Identify which cell holds the provided text, then report its (X, Y) central coordinate. 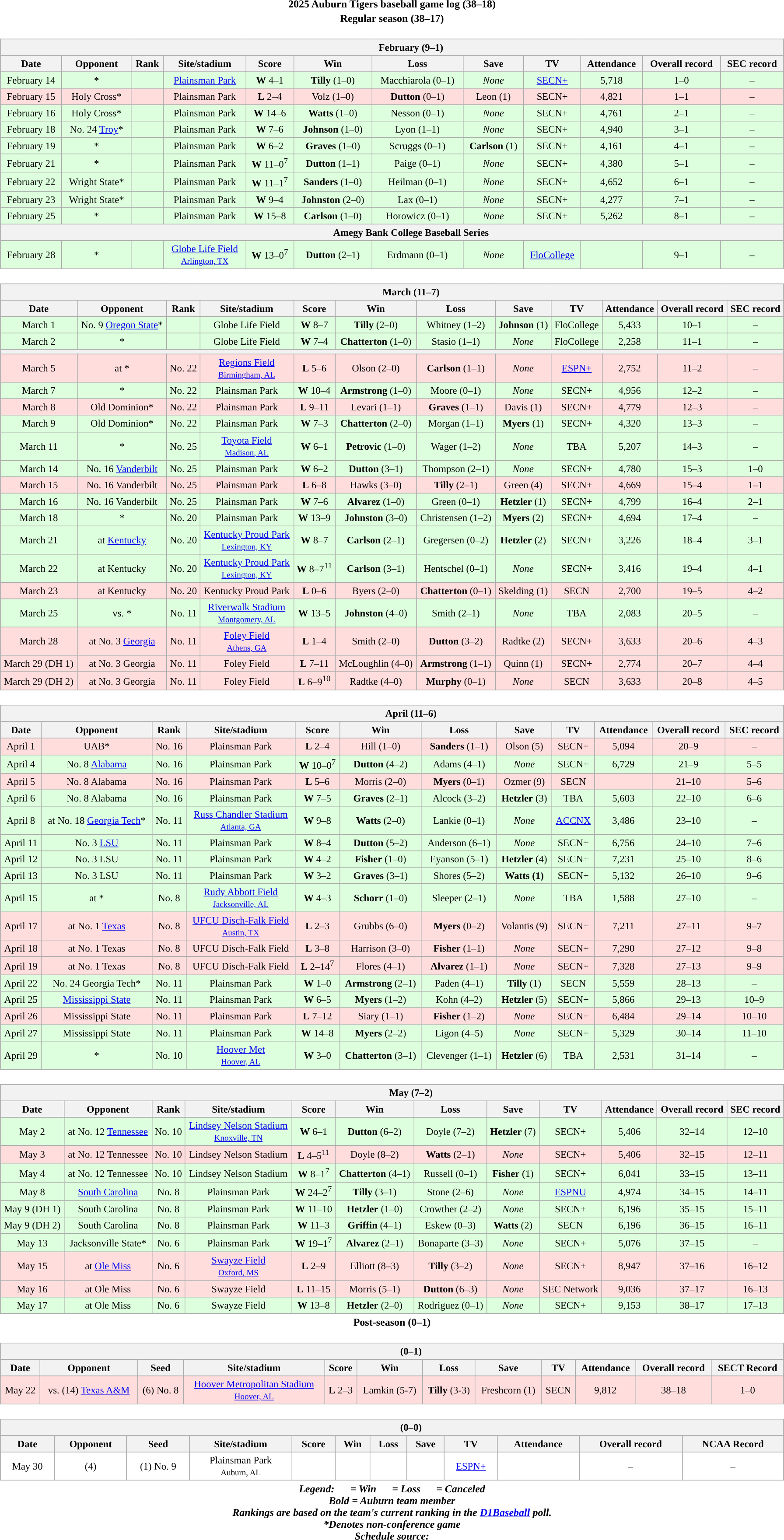
4,380 (612, 163)
Dutton (3–1) (376, 469)
11–2 (692, 368)
Riverwalk StadiumMontgomery, AL (247, 613)
34–15 (692, 1191)
7–6 (754, 843)
30–14 (689, 1033)
Radtke (4–0) (376, 681)
Doyle (8–2) (374, 1155)
14–3 (692, 446)
No. 24 Georgia Tech* (97, 983)
9–6 (754, 875)
Morgan (1–1) (456, 423)
Tilly (3–2) (451, 1266)
7,290 (623, 948)
Dutton (1–1) (332, 163)
24–10 (689, 843)
Johnston (4–0) (376, 613)
W 8–711 (314, 569)
21–9 (689, 764)
5,094 (623, 746)
March 29 (DH 1) (39, 664)
Jacksonville State* (108, 1243)
4,821 (612, 97)
4,320 (630, 423)
Kentucky Proud Park (247, 591)
March 25 (39, 613)
April 27 (21, 1033)
19–4 (692, 569)
6,041 (629, 1173)
May 13 (32, 1243)
15–3 (692, 469)
Toyota FieldMadison, AL (247, 446)
17–13 (756, 1305)
W 10–07 (318, 764)
33–15 (692, 1173)
(1) No. 9 (158, 1466)
vs. (14) Texas A&M (89, 1389)
Plainsman ParkAuburn, AL (241, 1466)
Quinn (1) (523, 664)
5–1 (681, 163)
W 24–27 (313, 1191)
4–2 (755, 591)
Horowicz (0–1) (417, 216)
Tilly (3-3) (449, 1389)
11–1 (692, 341)
April 11 (21, 843)
27–13 (689, 966)
Tilly (1) (524, 983)
5,559 (623, 983)
4,652 (612, 182)
Carlson (2–1) (376, 540)
W 11–10 (313, 1209)
4–5 (755, 681)
March 9 (39, 423)
Grubbs (6–0) (381, 926)
March 2 (39, 341)
15–4 (692, 485)
May 2 (32, 1131)
Lax (0–1) (417, 199)
W 10–4 (314, 391)
Eyanson (5–1) (459, 859)
21–10 (689, 781)
Tilly (2–1) (456, 485)
38–17 (692, 1305)
Armstrong (1–0) (376, 391)
Watts (2–0) (381, 820)
Byers (2–0) (376, 591)
Watts (2) (513, 1225)
Morris (2–0) (381, 781)
(0–0) (392, 1427)
Doyle (7–2) (451, 1131)
Alvarez (1–0) (376, 501)
27–11 (689, 926)
Hentschel (0–1) (456, 569)
2,774 (630, 664)
37–17 (692, 1288)
L 7–11 (314, 664)
May 3 (32, 1155)
L 6–8 (314, 485)
April 1 (21, 746)
Dutton (5–2) (381, 843)
Armstrong (2–1) (381, 983)
May 22 (20, 1389)
April 13 (21, 875)
Leon (1) (493, 97)
W 4–1 (269, 80)
Myers (0–1) (459, 781)
Alcock (3–2) (459, 798)
9–7 (754, 926)
May 15 (32, 1266)
April 12 (21, 859)
20–9 (689, 746)
Clevenger (1–1) (459, 1055)
13–11 (756, 1173)
4,956 (630, 391)
6,756 (623, 843)
April 18 (21, 948)
Myers (0–2) (459, 926)
35–15 (692, 1209)
Johnston (2–0) (332, 199)
May 8 (32, 1191)
Myers (1–2) (381, 1000)
Ligon (4–5) (459, 1033)
Foley FieldAthens, GA (247, 641)
Whitney (1–2) (456, 325)
W 14–6 (269, 113)
Lindsey Nelson StadiumKnoxville, TN (238, 1131)
Dutton (2–1) (332, 255)
10–9 (754, 1000)
Paige (0–1) (417, 163)
6,729 (623, 764)
March 7 (39, 391)
March 22 (39, 569)
L 4–511 (313, 1155)
Heilman (0–1) (417, 182)
5–5 (754, 764)
Smith (2–0) (376, 641)
12–3 (692, 407)
March 28 (39, 641)
Graves (3–1) (381, 875)
32–15 (692, 1155)
April 4 (21, 764)
W 13–8 (313, 1305)
5,329 (623, 1033)
4,799 (630, 501)
Hetzler (1) (523, 501)
8–6 (754, 859)
25–10 (689, 859)
April 22 (21, 983)
W 1–0 (318, 983)
29–13 (689, 1000)
Johnston (3–0) (376, 518)
5,603 (623, 798)
Kohn (4–2) (459, 1000)
Fisher (1) (513, 1173)
W 13–5 (314, 613)
W 15–8 (269, 216)
Myers (2–2) (381, 1033)
7,211 (623, 926)
Crowther (2–2) (451, 1209)
3,416 (630, 569)
Murphy (0–1) (456, 681)
6,484 (623, 1016)
February (9–1) (392, 47)
27–10 (689, 898)
Christensen (1–2) (456, 518)
10–1 (692, 325)
12–11 (756, 1155)
Eskew (0–3) (451, 1225)
ACCNX (574, 820)
12–2 (692, 391)
37–15 (692, 1243)
20–6 (692, 641)
Paden (4–1) (459, 983)
W 7–3 (314, 423)
Armstrong (1–1) (456, 664)
2,752 (630, 368)
Johnson (1) (523, 325)
March (11–7) (392, 292)
4,761 (612, 113)
Smith (2–1) (456, 613)
2,700 (630, 591)
May 9 (DH 1) (32, 1209)
5–6 (754, 781)
February 23 (31, 199)
Chatterton (0–1) (456, 591)
vs. * (122, 613)
Lamkin (5-7) (390, 1389)
18–4 (692, 540)
April 19 (21, 966)
22–10 (689, 798)
February 22 (31, 182)
6–1 (681, 182)
March 21 (39, 540)
McLoughlin (4–0) (376, 664)
SECT Record (747, 1368)
20–5 (692, 613)
March 16 (39, 501)
W 14–8 (318, 1033)
Elliott (8–3) (374, 1266)
SEC Network (570, 1288)
W 9–4 (269, 199)
Hetzler (1–0) (374, 1209)
Dutton (6–2) (374, 1131)
Alvarez (1–1) (459, 966)
April 25 (21, 1000)
W 19–17 (313, 1243)
16–13 (756, 1288)
7–1 (681, 199)
20–7 (692, 664)
Dutton (0–1) (417, 97)
16–11 (756, 1225)
Hetzler (3) (524, 798)
May 16 (32, 1288)
W 8–4 (318, 843)
5,718 (612, 80)
38–18 (674, 1389)
Davis (1) (523, 407)
8,947 (629, 1266)
No. 24 Troy* (96, 129)
Rodriguez (0–1) (451, 1305)
L 0–6 (314, 591)
31–14 (689, 1055)
March 8 (39, 407)
Lankie (0–1) (459, 820)
UFCU Disch-Falk FieldAustin, TX (241, 926)
20–8 (692, 681)
W 9–8 (318, 820)
Freshcorn (1) (508, 1389)
26–10 (689, 875)
4,780 (630, 469)
Hawks (3–0) (376, 485)
February 19 (31, 146)
April 29 (21, 1055)
April (11–6) (392, 714)
Alvarez (2–1) (374, 1243)
Graves (1–1) (456, 407)
14–11 (756, 1191)
Hill (1–0) (381, 746)
Harrison (3–0) (381, 948)
Sanders (1–1) (459, 746)
23–10 (689, 820)
Watts (1–0) (332, 113)
Tilly (3–1) (374, 1191)
4–3 (755, 641)
February 15 (31, 97)
Amegy Bank College Baseball Series (392, 232)
7,231 (623, 859)
W 11–17 (269, 182)
1,588 (623, 898)
Bonaparte (3–3) (451, 1243)
Sanders (1–0) (332, 182)
Ozmer (9) (524, 781)
Shores (5–2) (459, 875)
Carlson (3–1) (376, 569)
19–5 (692, 591)
5,433 (630, 325)
Graves (2–1) (381, 798)
February 16 (31, 113)
February 25 (31, 216)
L 2–147 (318, 966)
March 15 (39, 485)
Skelding (1) (523, 591)
March 14 (39, 469)
3,226 (630, 540)
March 1 (39, 325)
L 6–910 (314, 681)
Erdmann (0–1) (417, 255)
March 11 (39, 446)
11–10 (754, 1033)
April 26 (21, 1016)
February 21 (31, 163)
Carlson (1) (493, 146)
5,207 (630, 446)
12–10 (756, 1131)
NCAA Record (733, 1444)
Johnson (1–0) (332, 129)
7,328 (623, 966)
Stasio (1–1) (456, 341)
W 7–5 (318, 798)
Carlson (1–1) (456, 368)
4,974 (629, 1191)
W 6–5 (318, 1000)
W 3–2 (318, 875)
Hetzler (4) (524, 859)
Hetzler (6) (524, 1055)
5,076 (629, 1243)
Wager (1–2) (456, 446)
W 13–9 (314, 518)
Stone (2–6) (451, 1191)
16–12 (756, 1266)
Dutton (6–3) (451, 1288)
Olson (5) (524, 746)
Schorr (1–0) (381, 898)
L 7–12 (318, 1016)
13–3 (692, 423)
Carlson (1–0) (332, 216)
at No. 18 Georgia Tech* (97, 820)
Globe Life FieldArlington, TX (205, 255)
March 23 (39, 591)
5,262 (612, 216)
W 3–0 (318, 1055)
9–8 (754, 948)
Dutton (4–2) (381, 764)
Watts (2–1) (451, 1155)
W 4–2 (318, 859)
4,669 (630, 485)
Gregersen (0–2) (456, 540)
April 5 (21, 781)
April 15 (21, 898)
Thompson (2–1) (456, 469)
2,531 (623, 1055)
Morris (5–1) (374, 1288)
Fisher (1–2) (459, 1016)
6–6 (754, 798)
W 13–07 (269, 255)
2,258 (630, 341)
Scruggs (0–1) (417, 146)
Hetzler (7) (513, 1131)
Rudy Abbott FieldJacksonville, AL (241, 898)
Chatterton (4–1) (374, 1173)
8–1 (681, 216)
Anderson (6–1) (459, 843)
5,866 (623, 1000)
15–11 (756, 1209)
Sleeper (2–1) (459, 898)
Myers (2) (523, 518)
L 3–8 (318, 948)
2,083 (630, 613)
February 14 (31, 80)
Macchiarola (0–1) (417, 80)
9,812 (605, 1389)
9–1 (681, 255)
Flores (4–1) (381, 966)
9–9 (754, 966)
No. 9 Oregon State* (122, 325)
Lyon (1–1) (417, 129)
(6) No. 8 (160, 1389)
Tilly (1–0) (332, 80)
Watts (1) (524, 875)
Swayze FieldOxford, MS (238, 1266)
UAB* (97, 746)
W 8–17 (313, 1173)
Chatterton (3–1) (381, 1055)
Fisher (1–0) (381, 859)
L 1–4 (314, 641)
March 5 (39, 368)
W 11–3 (313, 1225)
Graves (1–0) (332, 146)
3,486 (623, 820)
Volz (1–0) (332, 97)
May 30 (28, 1466)
27–12 (689, 948)
March 18 (39, 518)
4,694 (630, 518)
April 6 (21, 798)
May 4 (32, 1173)
Hetzler (2–0) (374, 1305)
L 11–15 (313, 1288)
February 18 (31, 129)
29–14 (689, 1016)
28–13 (689, 983)
Russ Chandler StadiumAtlanta, GA (241, 820)
16–4 (692, 501)
W 4–3 (318, 898)
Petrovic (1–0) (376, 446)
L 2–9 (313, 1266)
4–4 (755, 664)
W 7–4 (314, 341)
Hoover Metropolitan StadiumHoover, AL (254, 1389)
Olson (2–0) (376, 368)
5,132 (623, 875)
Hetzler (2) (523, 540)
April 8 (21, 820)
Green (0–1) (456, 501)
Regions FieldBirmingham, AL (247, 368)
May 17 (32, 1305)
February 28 (31, 255)
May 9 (DH 2) (32, 1225)
Volantis (9) (524, 926)
4,161 (612, 146)
32–14 (692, 1131)
Adams (4–1) (459, 764)
Radtke (2) (523, 641)
Chatterton (2–0) (376, 423)
Green (4) (523, 485)
April 17 (21, 926)
(4) (90, 1466)
Siary (1–1) (381, 1016)
9,153 (629, 1305)
Chatterton (1–0) (376, 341)
Fisher (1–1) (459, 948)
W 11–07 (269, 163)
Griffin (4–1) (374, 1225)
4,277 (612, 199)
9,036 (629, 1288)
Levari (1–1) (376, 407)
Russell (0–1) (451, 1173)
36–15 (692, 1225)
Hoover MetHoover, AL (241, 1055)
4,940 (612, 129)
(0–1) (392, 1351)
Hetzler (5) (524, 1000)
10–10 (754, 1016)
L 9–11 (314, 407)
Tilly (2–0) (376, 325)
Nesson (0–1) (417, 113)
37–16 (692, 1266)
Myers (1) (523, 423)
Moore (0–1) (456, 391)
4,779 (630, 407)
March 29 (DH 2) (39, 681)
Dutton (3–2) (456, 641)
ESPNU (570, 1191)
17–4 (692, 518)
May (7–2) (392, 1092)
